Extract the [X, Y] coordinate from the center of the cell holding the provided text.  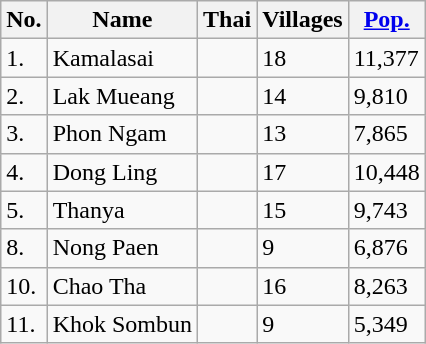
13 [303, 134]
Pop. [386, 20]
No. [24, 20]
5. [24, 210]
11,377 [386, 58]
5,349 [386, 324]
Name [122, 20]
8,263 [386, 286]
Thai [228, 20]
3. [24, 134]
7,865 [386, 134]
9,743 [386, 210]
Kamalasai [122, 58]
10. [24, 286]
Chao Tha [122, 286]
Nong Paen [122, 248]
17 [303, 172]
10,448 [386, 172]
4. [24, 172]
Phon Ngam [122, 134]
Dong Ling [122, 172]
9,810 [386, 96]
Khok Sombun [122, 324]
15 [303, 210]
16 [303, 286]
Thanya [122, 210]
Lak Mueang [122, 96]
2. [24, 96]
11. [24, 324]
14 [303, 96]
8. [24, 248]
6,876 [386, 248]
18 [303, 58]
1. [24, 58]
Villages [303, 20]
